Return [X, Y] of the center of cell containing provided text 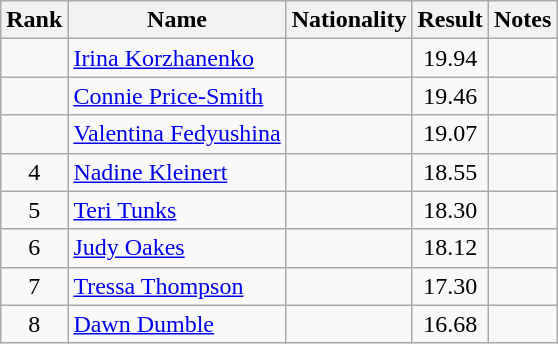
Irina Korzhanenko [177, 58]
19.46 [450, 96]
Teri Tunks [177, 210]
19.94 [450, 58]
Nationality [349, 20]
Tressa Thompson [177, 286]
16.68 [450, 324]
17.30 [450, 286]
5 [34, 210]
4 [34, 172]
19.07 [450, 134]
Connie Price-Smith [177, 96]
Nadine Kleinert [177, 172]
Dawn Dumble [177, 324]
Judy Oakes [177, 248]
8 [34, 324]
Notes [522, 20]
7 [34, 286]
18.30 [450, 210]
Name [177, 20]
Rank [34, 20]
Result [450, 20]
Valentina Fedyushina [177, 134]
18.55 [450, 172]
18.12 [450, 248]
6 [34, 248]
